Provide the (x, y) coordinate of the cell's center where the given text is located.  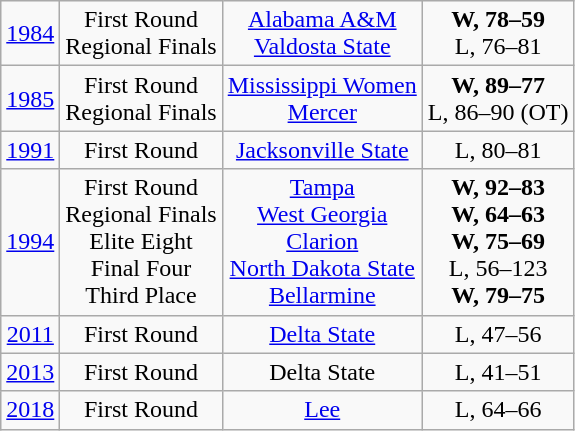
TampaWest GeorgiaClarionNorth Dakota StateBellarmine (322, 242)
Lee (322, 410)
1994 (30, 242)
1985 (30, 98)
2011 (30, 334)
2018 (30, 410)
W, 92–83W, 64–63W, 75–69L, 56–123W, 79–75 (498, 242)
Mississippi WomenMercer (322, 98)
W, 78–59L, 76–81 (498, 34)
First RoundRegional FinalsElite EightFinal FourThird Place (141, 242)
2013 (30, 372)
L, 80–81 (498, 150)
W, 89–77L, 86–90 (OT) (498, 98)
Jacksonville State (322, 150)
L, 47–56 (498, 334)
L, 41–51 (498, 372)
Alabama A&MValdosta State (322, 34)
L, 64–66 (498, 410)
1984 (30, 34)
1991 (30, 150)
